Scan for the cell matching the given text and deliver its [x, y] coordinate at center. 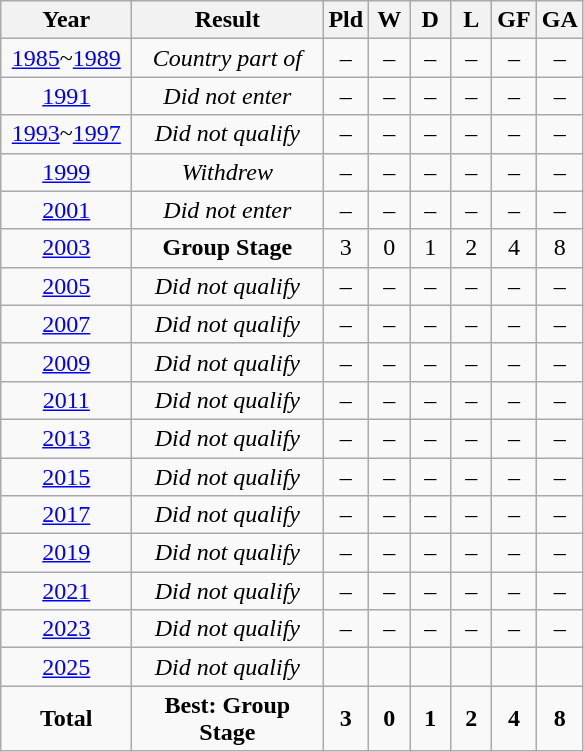
Year [66, 20]
Group Stage [228, 248]
1993~1997 [66, 134]
2011 [66, 400]
2001 [66, 210]
D [430, 20]
2005 [66, 286]
2017 [66, 515]
2021 [66, 591]
2019 [66, 553]
2015 [66, 477]
1985~1989 [66, 58]
1999 [66, 172]
Pld [346, 20]
Best: Group Stage [228, 718]
GF [514, 20]
2009 [66, 362]
2023 [66, 629]
Result [228, 20]
L [472, 20]
2013 [66, 438]
2025 [66, 667]
Country part of [228, 58]
W [390, 20]
GA [560, 20]
Withdrew [228, 172]
2003 [66, 248]
1991 [66, 96]
2007 [66, 324]
Total [66, 718]
